Output the [x, y] coordinate of the center of the cell containing the given text.  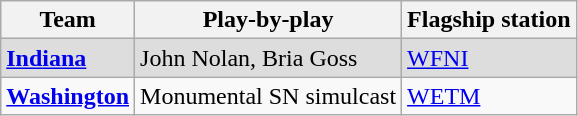
Indiana [68, 58]
Washington [68, 96]
Team [68, 20]
Play-by-play [268, 20]
WETM [489, 96]
John Nolan, Bria Goss [268, 58]
Monumental SN simulcast [268, 96]
WFNI [489, 58]
Flagship station [489, 20]
